Identify which cell holds the provided text, then report its (x, y) central coordinate. 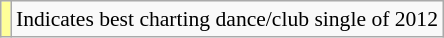
Indicates best charting dance/club single of 2012 (227, 19)
